Return (x, y) of the center of cell containing provided text 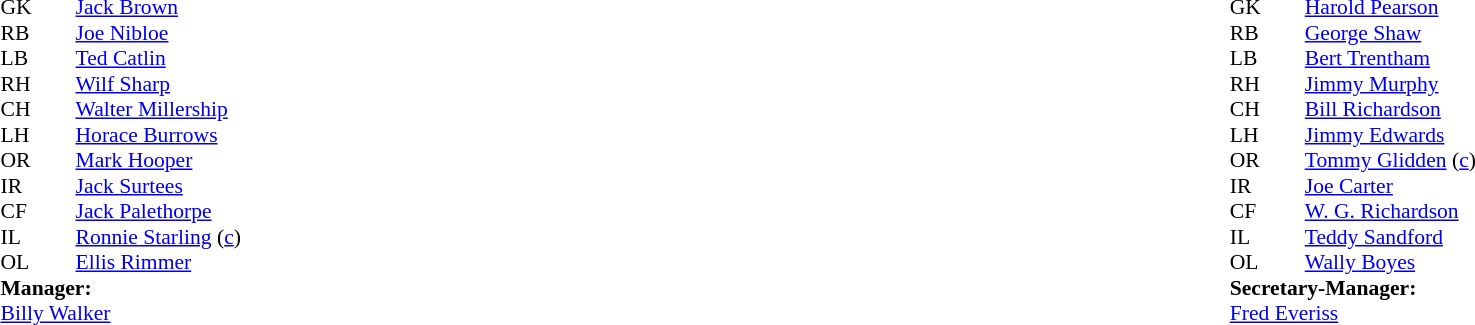
Wilf Sharp (226, 84)
Joe Nibloe (226, 33)
Ellis Rimmer (226, 263)
Manager: (188, 288)
Walter Millership (226, 109)
Ted Catlin (226, 59)
Jack Palethorpe (226, 211)
Ronnie Starling (c) (226, 237)
Horace Burrows (226, 135)
Jack Surtees (226, 186)
Mark Hooper (226, 161)
